Find where the given text appears and provide that cell's center as [X, Y] coordinate. 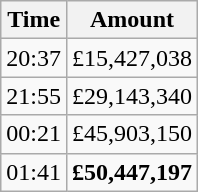
£50,447,197 [132, 172]
£45,903,150 [132, 134]
Amount [132, 20]
21:55 [34, 96]
01:41 [34, 172]
Time [34, 20]
£15,427,038 [132, 58]
£29,143,340 [132, 96]
20:37 [34, 58]
00:21 [34, 134]
